Determine the (x, y) coordinate at the center of the cell enclosing the given text.  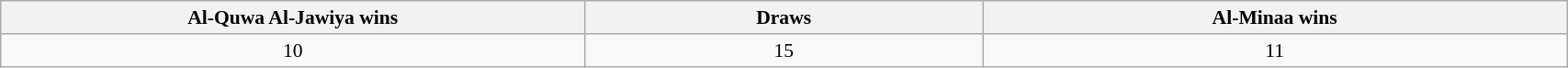
Al-Quwa Al-Jawiya wins (293, 17)
11 (1275, 51)
15 (784, 51)
10 (293, 51)
Draws (784, 17)
Al-Minaa wins (1275, 17)
